Identify which cell holds the provided text, then report its (x, y) central coordinate. 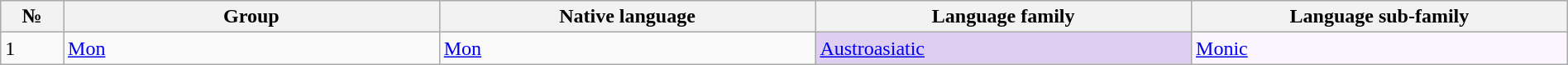
Monic (1379, 48)
Austroasiatic (1004, 48)
Group (251, 17)
Native language (627, 17)
Language sub-family (1379, 17)
Language family (1004, 17)
№ (32, 17)
1 (32, 48)
